Capture the cell that displays the provided text and extract its [X, Y] central coordinate. 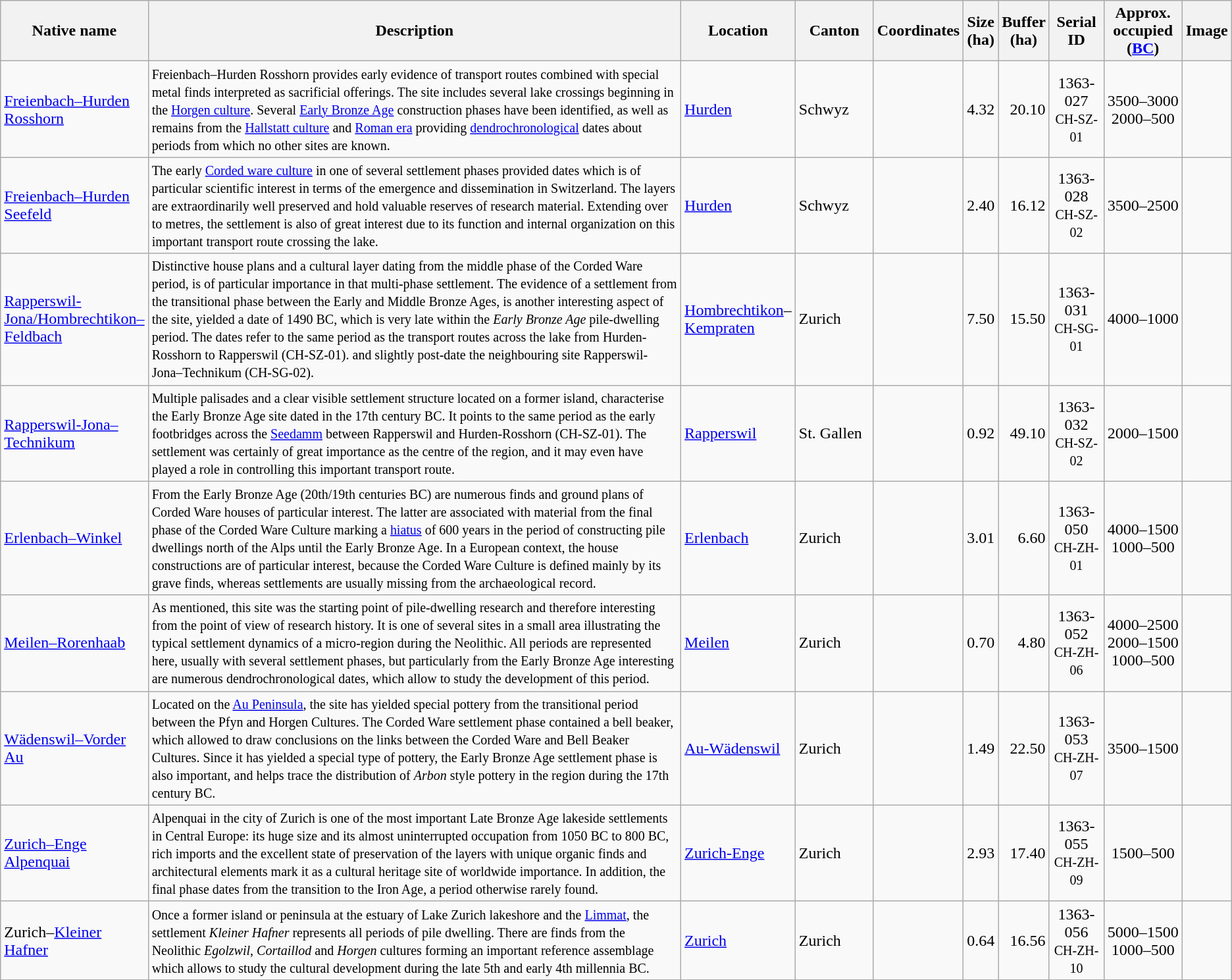
4000–1000 [1142, 319]
49.10 [1024, 433]
Erlenbach [738, 538]
16.56 [1024, 940]
Rapperswil-Jona–Technikum [74, 433]
Meilen [738, 643]
16.12 [1024, 205]
0.70 [981, 643]
7.50 [981, 319]
5000–15001000–500 [1142, 940]
1.49 [981, 748]
1363-056CH-ZH-10 [1077, 940]
1363-027CH-SZ-01 [1077, 109]
3500–30002000–500 [1142, 109]
1363-053CH-ZH-07 [1077, 748]
Coordinates [918, 31]
Canton [834, 31]
Rapperswil-Jona/Hombrechtikon–Feldbach [74, 319]
17.40 [1024, 853]
4000–15001000–500 [1142, 538]
Description [415, 31]
1363-032CH-SZ-02 [1077, 433]
4.32 [981, 109]
Hombrechtikon–Kempraten [738, 319]
Freienbach–Hurden Rosshorn [74, 109]
Location [738, 31]
Image [1207, 31]
1363-028CH-SZ-02 [1077, 205]
Buffer (ha) [1024, 31]
St. Gallen [834, 433]
Native name [74, 31]
Zurich–Kleiner Hafner [74, 940]
2.93 [981, 853]
Approx. occupied (BC) [1142, 31]
15.50 [1024, 319]
3.01 [981, 538]
0.64 [981, 940]
6.60 [1024, 538]
Zurich–Enge Alpenquai [74, 853]
1363-031CH-SG-01 [1077, 319]
0.92 [981, 433]
4.80 [1024, 643]
1363-055CH-ZH-09 [1077, 853]
1500–500 [1142, 853]
Size (ha) [981, 31]
Au-Wädenswil [738, 748]
2.40 [981, 205]
Erlenbach–Winkel [74, 538]
Freienbach–Hurden Seefeld [74, 205]
20.10 [1024, 109]
4000–25002000–1500 1000–500 [1142, 643]
1363-052CH-ZH-06 [1077, 643]
Meilen–Rorenhaab [74, 643]
Wädenswil–Vorder Au [74, 748]
3500–2500 [1142, 205]
Serial ID [1077, 31]
2000–1500 [1142, 433]
22.50 [1024, 748]
Rapperswil [738, 433]
3500–1500 [1142, 748]
Zurich-Enge [738, 853]
1363-050CH-ZH-01 [1077, 538]
